Extract the [X, Y] coordinate from the center of the cell holding the provided text.  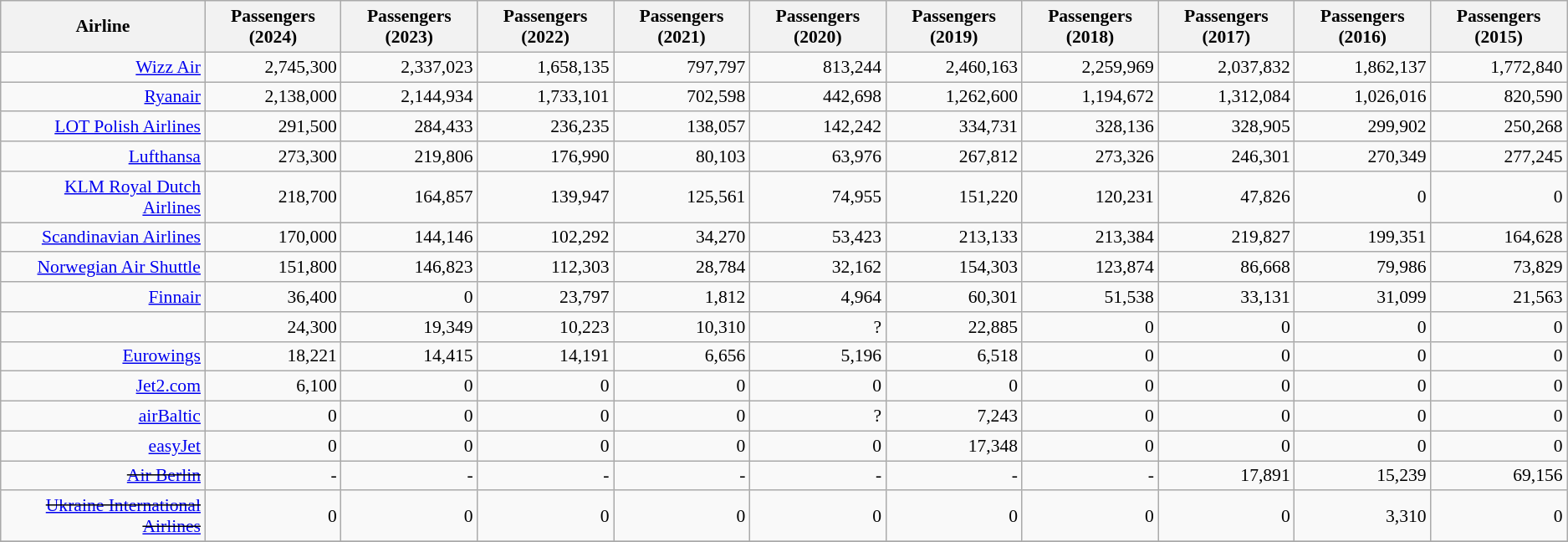
1,772,840 [1499, 67]
32,162 [818, 268]
1,658,135 [545, 67]
218,700 [273, 197]
2,037,832 [1226, 67]
33,131 [1226, 297]
219,827 [1226, 238]
Airline [103, 27]
86,668 [1226, 268]
5,196 [818, 356]
112,303 [545, 268]
176,990 [545, 156]
31,099 [1363, 297]
74,955 [818, 197]
14,415 [410, 356]
299,902 [1363, 127]
17,348 [953, 446]
KLM Royal Dutch Airlines [103, 197]
Eurowings [103, 356]
60,301 [953, 297]
702,598 [682, 97]
199,351 [1363, 238]
123,874 [1090, 268]
144,146 [410, 238]
Passengers (2020) [818, 27]
151,800 [273, 268]
820,590 [1499, 97]
Passengers (2019) [953, 27]
79,986 [1363, 268]
291,500 [273, 127]
22,885 [953, 327]
2,144,934 [410, 97]
154,303 [953, 268]
airBaltic [103, 417]
797,797 [682, 67]
LOT Polish Airlines [103, 127]
36,400 [273, 297]
2,460,163 [953, 67]
Finnair [103, 297]
284,433 [410, 127]
Jet2.com [103, 386]
69,156 [1499, 476]
146,823 [410, 268]
102,292 [545, 238]
15,239 [1363, 476]
1,194,672 [1090, 97]
easyJet [103, 446]
1,262,600 [953, 97]
80,103 [682, 156]
813,244 [818, 67]
139,947 [545, 197]
219,806 [410, 156]
51,538 [1090, 297]
7,243 [953, 417]
2,138,000 [273, 97]
6,100 [273, 386]
277,245 [1499, 156]
138,057 [682, 127]
6,518 [953, 356]
1,733,101 [545, 97]
18,221 [273, 356]
334,731 [953, 127]
14,191 [545, 356]
19,349 [410, 327]
Ryanair [103, 97]
328,136 [1090, 127]
47,826 [1226, 197]
Passengers (2018) [1090, 27]
17,891 [1226, 476]
164,628 [1499, 238]
Air Berlin [103, 476]
250,268 [1499, 127]
10,223 [545, 327]
Scandinavian Airlines [103, 238]
2,337,023 [410, 67]
273,326 [1090, 156]
2,745,300 [273, 67]
164,857 [410, 197]
Passengers (2015) [1499, 27]
34,270 [682, 238]
28,784 [682, 268]
Passengers (2021) [682, 27]
10,310 [682, 327]
125,561 [682, 197]
Passengers (2017) [1226, 27]
236,235 [545, 127]
Passengers (2023) [410, 27]
246,301 [1226, 156]
73,829 [1499, 268]
63,976 [818, 156]
1,862,137 [1363, 67]
1,312,084 [1226, 97]
151,220 [953, 197]
Wizz Air [103, 67]
Passengers (2024) [273, 27]
3,310 [1363, 517]
442,698 [818, 97]
213,384 [1090, 238]
Passengers (2016) [1363, 27]
Ukraine International Airlines [103, 517]
270,349 [1363, 156]
142,242 [818, 127]
Norwegian Air Shuttle [103, 268]
24,300 [273, 327]
213,133 [953, 238]
23,797 [545, 297]
53,423 [818, 238]
4,964 [818, 297]
6,656 [682, 356]
170,000 [273, 238]
1,812 [682, 297]
2,259,969 [1090, 67]
273,300 [273, 156]
21,563 [1499, 297]
267,812 [953, 156]
328,905 [1226, 127]
120,231 [1090, 197]
Lufthansa [103, 156]
1,026,016 [1363, 97]
Passengers (2022) [545, 27]
